Return (x, y) of the center of cell containing provided text 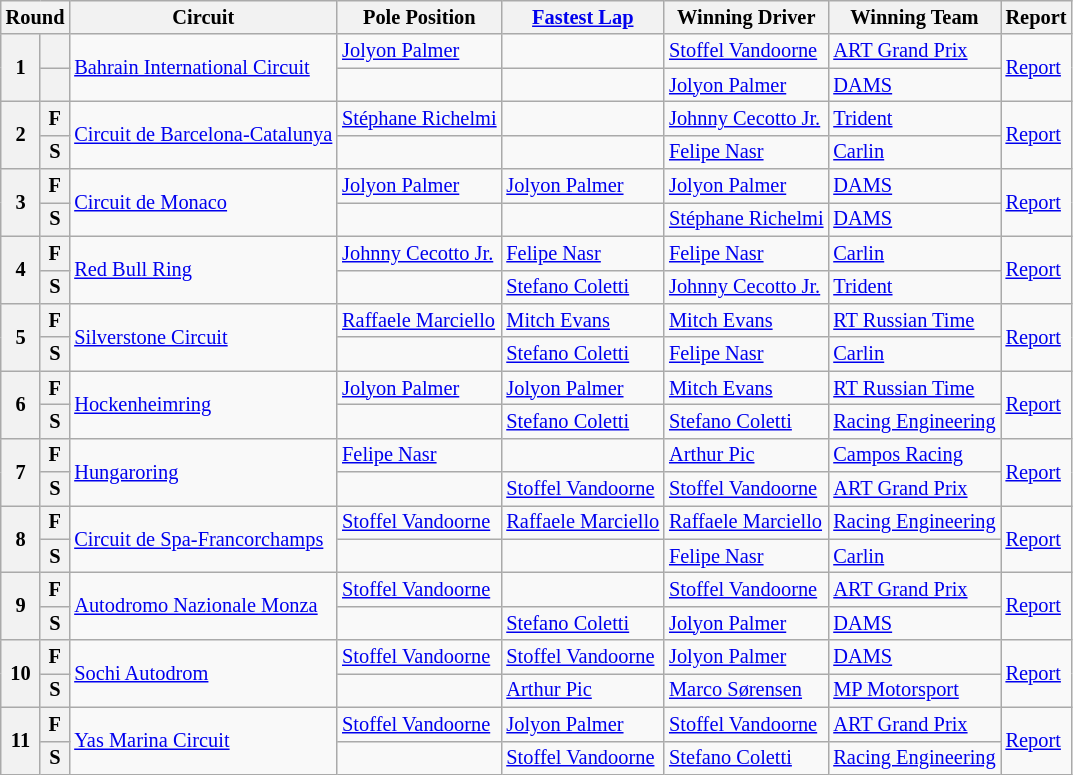
Circuit (203, 17)
Sochi Autodrom (203, 674)
Pole Position (419, 17)
Hockenheimring (203, 404)
5 (20, 336)
Bahrain International Circuit (203, 68)
2 (20, 134)
11 (20, 740)
Yas Marina Circuit (203, 740)
MP Motorsport (914, 690)
Circuit de Monaco (203, 202)
Winning Driver (746, 17)
Circuit de Spa-Francorchamps (203, 538)
Marco Sørensen (746, 690)
9 (20, 606)
7 (20, 472)
3 (20, 202)
Autodromo Nazionale Monza (203, 606)
Winning Team (914, 17)
10 (20, 674)
1 (20, 68)
Hungaroring (203, 472)
Fastest Lap (582, 17)
Campos Racing (914, 455)
Silverstone Circuit (203, 336)
Red Bull Ring (203, 270)
Circuit de Barcelona-Catalunya (203, 134)
8 (20, 538)
4 (20, 270)
6 (20, 404)
Round (36, 17)
